Scan for the cell matching the given text and deliver its [X, Y] coordinate at center. 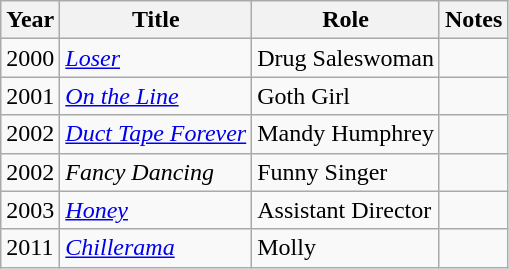
Honey [156, 210]
Role [346, 20]
On the Line [156, 96]
Drug Saleswoman [346, 58]
Funny Singer [346, 172]
Molly [346, 248]
2011 [30, 248]
Loser [156, 58]
Mandy Humphrey [346, 134]
Fancy Dancing [156, 172]
2001 [30, 96]
Notes [473, 20]
Chillerama [156, 248]
2000 [30, 58]
Title [156, 20]
2003 [30, 210]
Duct Tape Forever [156, 134]
Year [30, 20]
Goth Girl [346, 96]
Assistant Director [346, 210]
